Identify which cell holds the provided text, then report its (x, y) central coordinate. 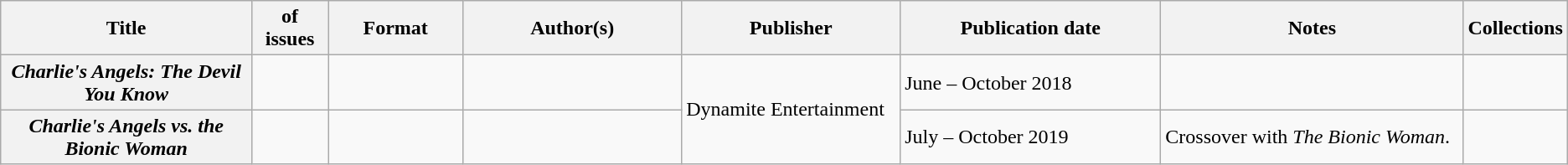
Collections (1515, 28)
Publisher (791, 28)
Charlie's Angels vs. the Bionic Woman (126, 137)
Charlie's Angels: The Devil You Know (126, 82)
Crossover with The Bionic Woman. (1312, 137)
Title (126, 28)
Notes (1312, 28)
of issues (290, 28)
Author(s) (573, 28)
June – October 2018 (1030, 82)
Dynamite Entertainment (791, 110)
July – October 2019 (1030, 137)
Format (395, 28)
Publication date (1030, 28)
